Determine the [X, Y] coordinate at the center of the cell enclosing the given text.  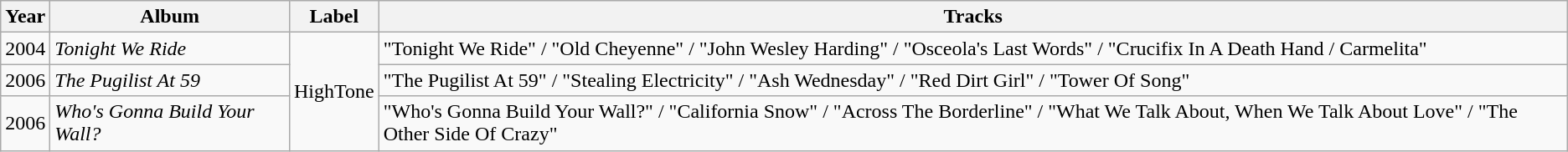
"The Pugilist At 59" / "Stealing Electricity" / "Ash Wednesday" / "Red Dirt Girl" / "Tower Of Song" [973, 80]
Who's Gonna Build Your Wall? [170, 124]
Label [333, 17]
"Tonight We Ride" / "Old Cheyenne" / "John Wesley Harding" / "Osceola's Last Words" / "Crucifix In A Death Hand / Carmelita" [973, 48]
HighTone [333, 92]
2004 [25, 48]
Tracks [973, 17]
Album [170, 17]
Year [25, 17]
The Pugilist At 59 [170, 80]
Tonight We Ride [170, 48]
